Search for the cell housing the specified text and yield its (X, Y) center coordinate. 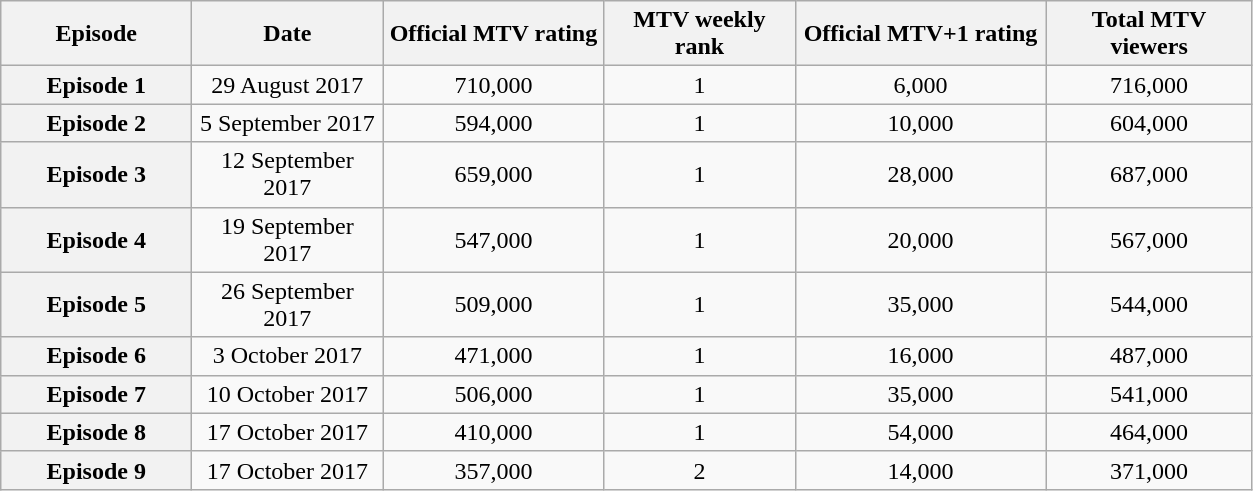
26 September 2017 (288, 304)
Episode 6 (96, 356)
506,000 (494, 394)
710,000 (494, 85)
Episode 3 (96, 174)
541,000 (1149, 394)
Episode 2 (96, 123)
471,000 (494, 356)
3 October 2017 (288, 356)
Episode 8 (96, 432)
Date (288, 34)
16,000 (920, 356)
12 September 2017 (288, 174)
29 August 2017 (288, 85)
Official MTV rating (494, 34)
659,000 (494, 174)
6,000 (920, 85)
Official MTV+1 rating (920, 34)
Episode 1 (96, 85)
MTV weekly rank (700, 34)
567,000 (1149, 240)
594,000 (494, 123)
604,000 (1149, 123)
547,000 (494, 240)
Episode 4 (96, 240)
487,000 (1149, 356)
716,000 (1149, 85)
687,000 (1149, 174)
544,000 (1149, 304)
Total MTV viewers (1149, 34)
464,000 (1149, 432)
509,000 (494, 304)
54,000 (920, 432)
357,000 (494, 470)
371,000 (1149, 470)
10 October 2017 (288, 394)
20,000 (920, 240)
2 (700, 470)
Episode 7 (96, 394)
Episode (96, 34)
19 September 2017 (288, 240)
Episode 5 (96, 304)
5 September 2017 (288, 123)
Episode 9 (96, 470)
10,000 (920, 123)
14,000 (920, 470)
410,000 (494, 432)
28,000 (920, 174)
